Return (x, y) of the center of cell containing provided text 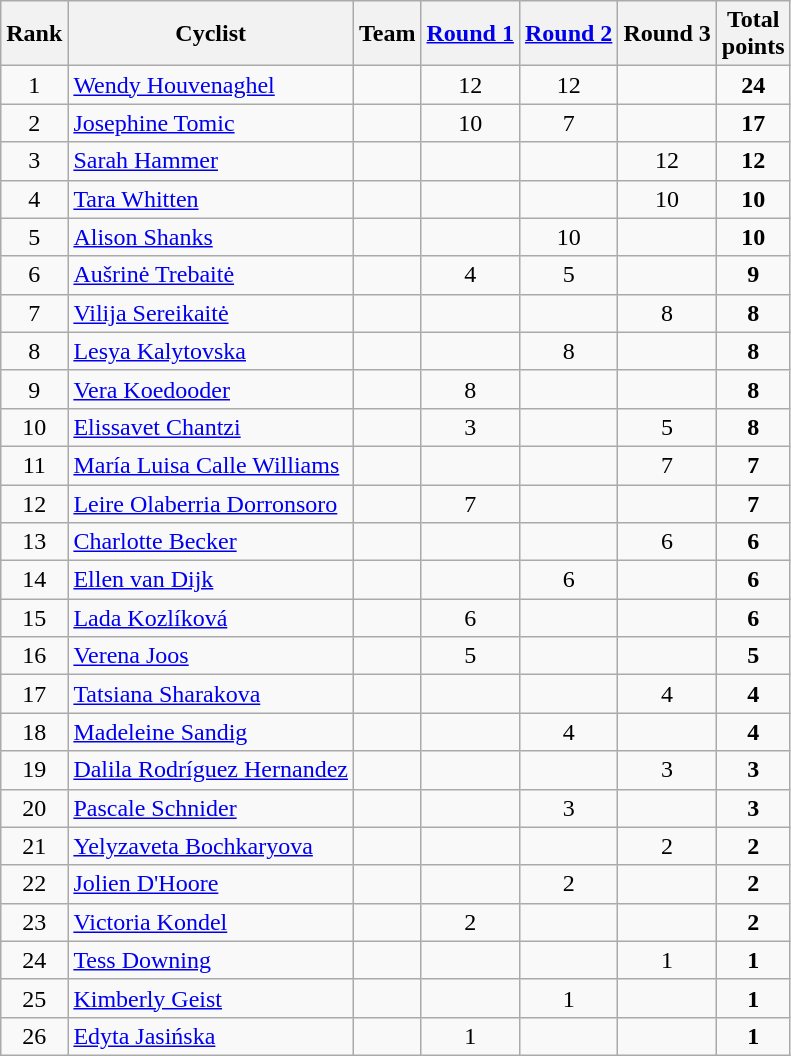
Tatsiana Sharakova (211, 694)
Rank (34, 34)
Elissavet Chantzi (211, 427)
Tara Whitten (211, 199)
13 (34, 542)
26 (34, 1036)
Ellen van Dijk (211, 580)
Cyclist (211, 34)
Leire Olaberria Dorronsoro (211, 503)
21 (34, 846)
18 (34, 732)
Round 2 (568, 34)
Totalpoints (753, 34)
23 (34, 922)
20 (34, 808)
Sarah Hammer (211, 161)
Lada Kozlíková (211, 618)
Yelyzaveta Bochkaryova (211, 846)
Aušrinė Trebaitė (211, 275)
Charlotte Becker (211, 542)
22 (34, 884)
Verena Joos (211, 656)
15 (34, 618)
Victoria Kondel (211, 922)
Tess Downing (211, 960)
Madeleine Sandig (211, 732)
16 (34, 656)
Round 1 (470, 34)
Vera Koedooder (211, 389)
Josephine Tomic (211, 123)
14 (34, 580)
Alison Shanks (211, 237)
Vilija Sereikaitė (211, 313)
19 (34, 770)
Pascale Schnider (211, 808)
25 (34, 998)
Edyta Jasińska (211, 1036)
11 (34, 465)
Round 3 (667, 34)
Wendy Houvenaghel (211, 85)
Lesya Kalytovska (211, 351)
Jolien D'Hoore (211, 884)
Team (387, 34)
María Luisa Calle Williams (211, 465)
Dalila Rodríguez Hernandez (211, 770)
Kimberly Geist (211, 998)
